Find where the given text appears and provide that cell's center as [X, Y] coordinate. 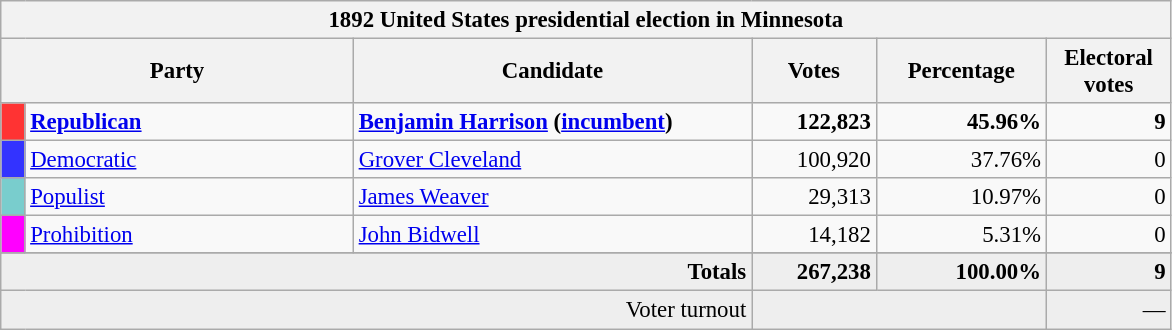
37.76% [961, 160]
Percentage [961, 72]
Electoral votes [1108, 72]
29,313 [814, 197]
10.97% [961, 197]
Voter turnout [376, 310]
122,823 [814, 122]
Candidate [552, 72]
14,182 [814, 235]
100,920 [814, 160]
267,238 [814, 273]
Party [178, 72]
Votes [814, 72]
Grover Cleveland [552, 160]
Totals [376, 273]
100.00% [961, 273]
James Weaver [552, 197]
Republican [189, 122]
1892 United States presidential election in Minnesota [586, 20]
45.96% [961, 122]
Democratic [189, 160]
Prohibition [189, 235]
John Bidwell [552, 235]
Populist [189, 197]
— [1108, 310]
5.31% [961, 235]
Benjamin Harrison (incumbent) [552, 122]
